From the cell containing the given text, extract its center point as (X, Y) coordinate. 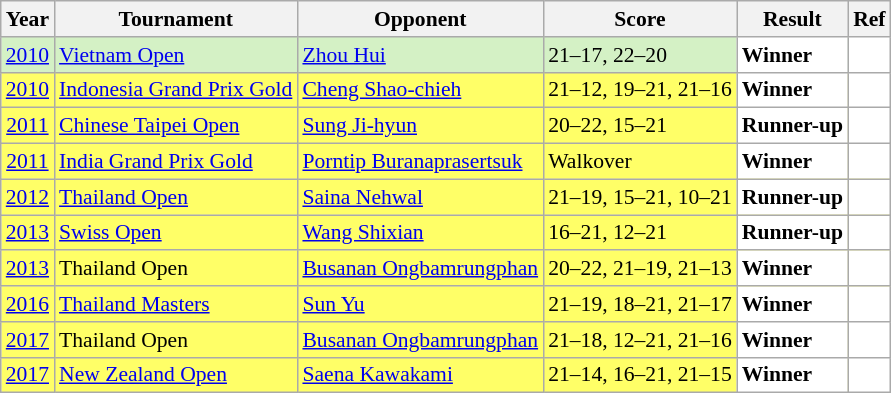
Porntip Buranaprasertsuk (420, 162)
21–19, 18–21, 21–17 (640, 304)
21–17, 22–20 (640, 55)
2012 (28, 197)
Result (792, 19)
Vietnam Open (176, 55)
21–14, 16–21, 21–15 (640, 375)
20–22, 21–19, 21–13 (640, 269)
21–12, 19–21, 21–16 (640, 90)
Saena Kawakami (420, 375)
Wang Shixian (420, 233)
India Grand Prix Gold (176, 162)
Indonesia Grand Prix Gold (176, 90)
Thailand Masters (176, 304)
Score (640, 19)
2016 (28, 304)
21–19, 15–21, 10–21 (640, 197)
Opponent (420, 19)
Year (28, 19)
16–21, 12–21 (640, 233)
Sung Ji-hyun (420, 126)
Ref (869, 19)
Zhou Hui (420, 55)
Chinese Taipei Open (176, 126)
Swiss Open (176, 233)
Cheng Shao-chieh (420, 90)
Saina Nehwal (420, 197)
Sun Yu (420, 304)
Tournament (176, 19)
21–18, 12–21, 21–16 (640, 340)
New Zealand Open (176, 375)
Walkover (640, 162)
20–22, 15–21 (640, 126)
